Find where the given text appears and provide that cell's center as [x, y] coordinate. 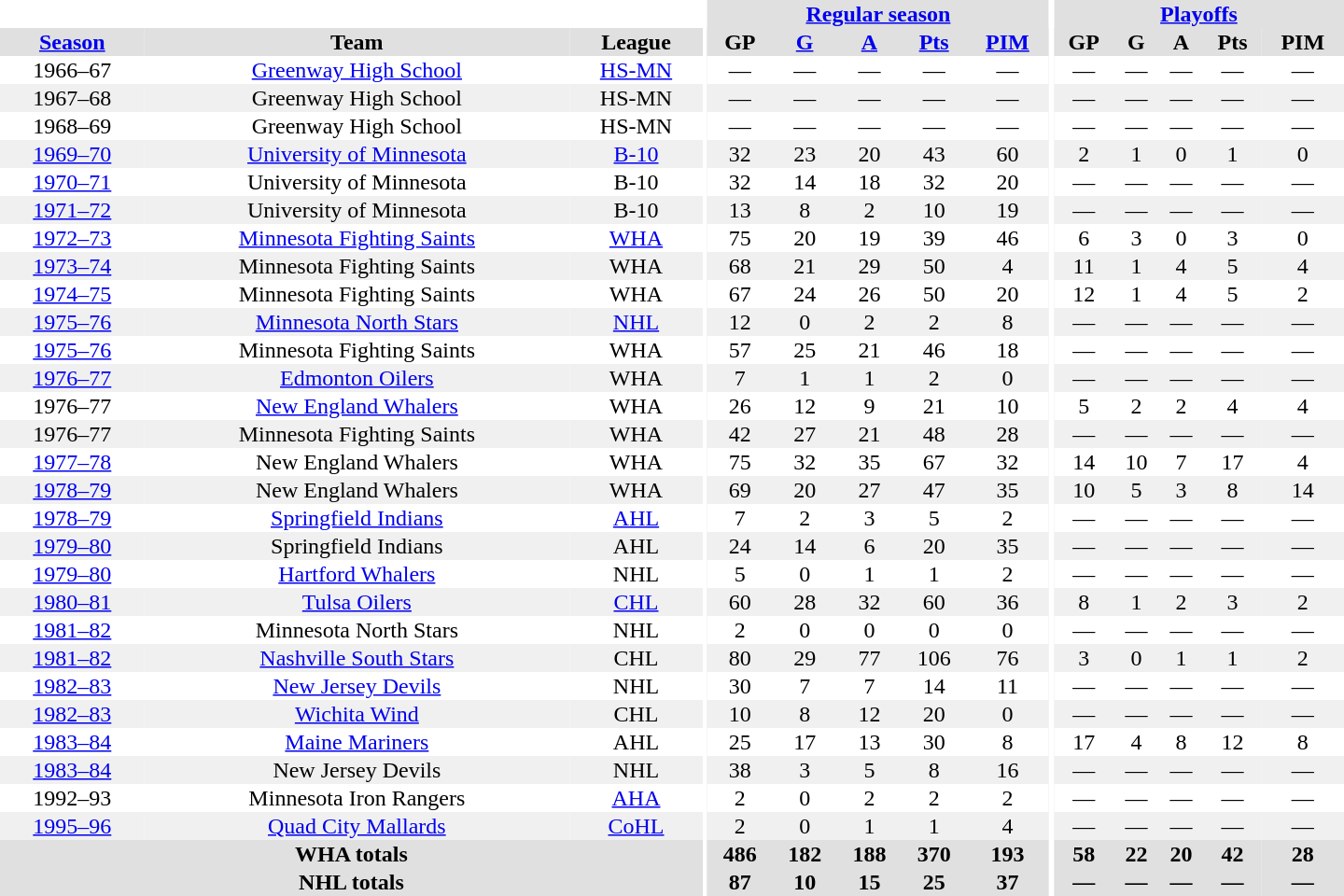
Wichita Wind [357, 714]
WHA totals [351, 854]
Season [73, 42]
1966–67 [73, 70]
Minnesota Iron Rangers [357, 798]
69 [739, 490]
AHA [637, 798]
1968–69 [73, 126]
Hartford Whalers [357, 574]
182 [805, 854]
Maine Mariners [357, 742]
Tulsa Oilers [357, 602]
39 [933, 238]
57 [739, 350]
48 [933, 434]
43 [933, 154]
NHL totals [351, 882]
Regular season [877, 14]
76 [1007, 658]
1970–71 [73, 182]
15 [870, 882]
16 [1007, 770]
193 [1007, 854]
Playoffs [1198, 14]
1972–73 [73, 238]
37 [1007, 882]
Quad City Mallards [357, 826]
1992–93 [73, 798]
486 [739, 854]
36 [1007, 602]
1967–68 [73, 98]
23 [805, 154]
1995–96 [73, 826]
22 [1136, 854]
80 [739, 658]
Edmonton Oilers [357, 378]
League [637, 42]
87 [739, 882]
77 [870, 658]
CoHL [637, 826]
9 [870, 406]
1980–81 [73, 602]
1973–74 [73, 266]
68 [739, 266]
1977–78 [73, 462]
Nashville South Stars [357, 658]
1974–75 [73, 294]
1969–70 [73, 154]
Team [357, 42]
58 [1085, 854]
188 [870, 854]
106 [933, 658]
1971–72 [73, 210]
38 [739, 770]
47 [933, 490]
370 [933, 854]
